Provide the [X, Y] coordinate of the cell's center where the given text is located.  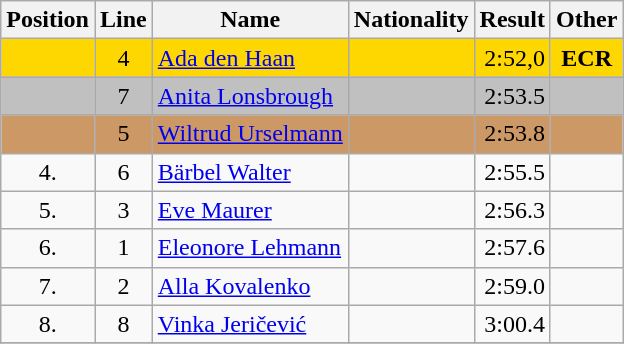
5. [48, 210]
Nationality [411, 20]
Name [250, 20]
2:59.0 [512, 286]
3:00.4 [512, 324]
4 [123, 58]
6 [123, 172]
2:53.8 [512, 134]
ECR [586, 58]
Other [586, 20]
2:52,0 [512, 58]
7. [48, 286]
Eleonore Lehmann [250, 248]
2:56.3 [512, 210]
Vinka Jeričević [250, 324]
6. [48, 248]
Result [512, 20]
2:53.5 [512, 96]
2:55.5 [512, 172]
8 [123, 324]
Ada den Haan [250, 58]
7 [123, 96]
Alla Kovalenko [250, 286]
2 [123, 286]
2:57.6 [512, 248]
5 [123, 134]
Position [48, 20]
Wiltrud Urselmann [250, 134]
Bärbel Walter [250, 172]
Line [123, 20]
Anita Lonsbrough [250, 96]
3 [123, 210]
8. [48, 324]
Eve Maurer [250, 210]
4. [48, 172]
1 [123, 248]
